Determine the [X, Y] coordinate at the center of the cell enclosing the given text.  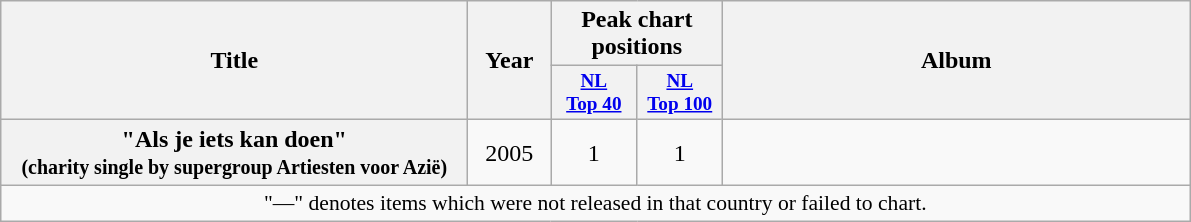
"Als je iets kan doen"(charity single by supergroup Artiesten voor Azië) [234, 152]
Peak chart positions [637, 34]
2005 [510, 152]
NLTop 100 [680, 93]
Album [956, 60]
NLTop 40 [594, 93]
Title [234, 60]
Year [510, 60]
"—" denotes items which were not released in that country or failed to chart. [596, 203]
